Identify which cell holds the provided text, then report its (x, y) central coordinate. 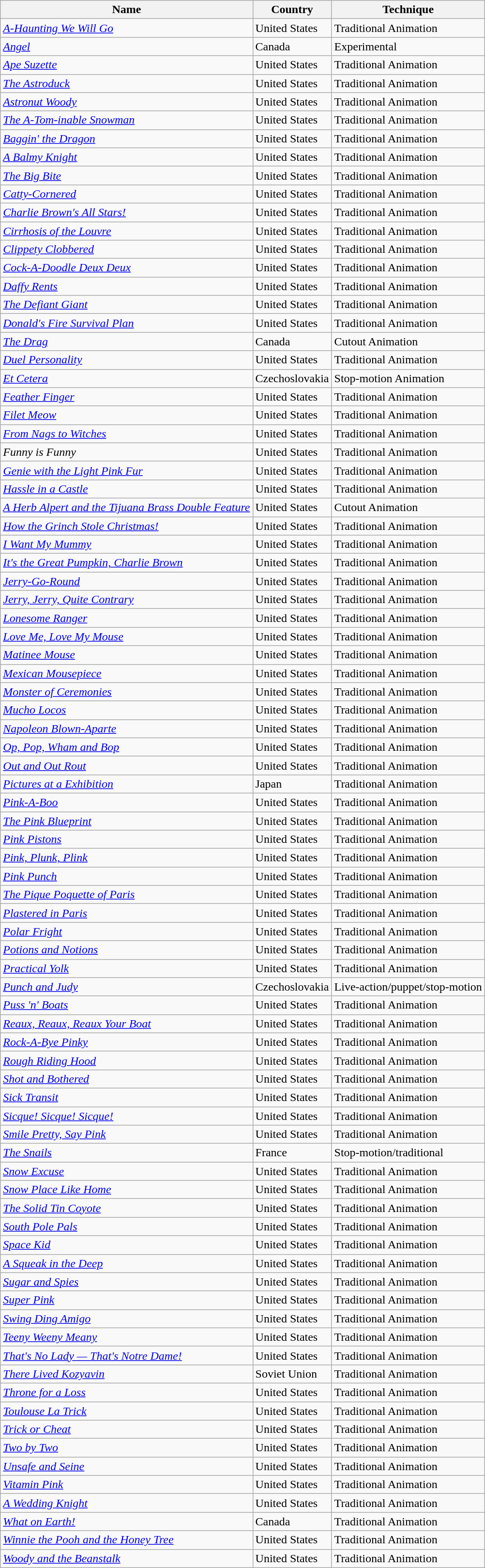
Shot and Bothered (127, 1079)
It's the Great Pumpkin, Charlie Brown (127, 563)
Winnie the Pooh and the Honey Tree (127, 1540)
Clippety Clobbered (127, 249)
Ape Suzette (127, 65)
Trick or Cheat (127, 1429)
Feather Finger (127, 397)
Punch and Judy (127, 987)
The Big Bite (127, 175)
Mexican Mousepiece (127, 673)
The A-Tom-inable Snowman (127, 120)
Pink-A-Boo (127, 802)
Donald's Fire Survival Plan (127, 323)
Mucho Locos (127, 710)
Toulouse La Trick (127, 1411)
Daffy Rents (127, 286)
Teeny Weeny Meany (127, 1337)
Space Kid (127, 1245)
Pink Pistons (127, 839)
Woody and the Beanstalk (127, 1558)
Sicque! Sicque! Sicque! (127, 1116)
Astronut Woody (127, 102)
Live-action/puppet/stop-motion (408, 987)
Baggin' the Dragon (127, 139)
Sugar and Spies (127, 1282)
The Solid Tin Coyote (127, 1208)
Napoleon Blown-Aparte (127, 729)
Duel Personality (127, 360)
Technique (408, 10)
Snow Excuse (127, 1171)
Cirrhosis of the Louvre (127, 231)
Snow Place Like Home (127, 1190)
Plastered in Paris (127, 913)
Monster of Ceremonies (127, 692)
There Lived Kozyavin (127, 1374)
Unsafe and Seine (127, 1466)
Stop-motion Animation (408, 378)
South Pole Pals (127, 1226)
Country (292, 10)
Rock-A-Bye Pinky (127, 1042)
Two by Two (127, 1448)
The Drag (127, 342)
Polar Fright (127, 931)
Rough Riding Hood (127, 1060)
Sick Transit (127, 1097)
The Pique Poquette of Paris (127, 895)
The Defiant Giant (127, 305)
A Balmy Knight (127, 157)
From Nags to Witches (127, 434)
Pink, Plunk, Plink (127, 858)
Love Me, Love My Mouse (127, 637)
The Astroduck (127, 83)
Soviet Union (292, 1374)
Experimental (408, 47)
A-Haunting We Will Go (127, 28)
Op, Pop, Wham and Bop (127, 747)
Japan (292, 784)
Hassle in a Castle (127, 489)
Angel (127, 47)
Practical Yolk (127, 968)
Pictures at a Exhibition (127, 784)
Funny is Funny (127, 452)
Et Cetera (127, 378)
Throne for a Loss (127, 1392)
Jerry-Go-Round (127, 581)
Out and Out Rout (127, 765)
Vitamin Pink (127, 1485)
Matinee Mouse (127, 655)
Filet Meow (127, 415)
Super Pink (127, 1300)
Genie with the Light Pink Fur (127, 470)
Pink Punch (127, 876)
That's No Lady — That's Notre Dame! (127, 1355)
Charlie Brown's All Stars! (127, 212)
Reaux, Reaux, Reaux Your Boat (127, 1024)
The Snails (127, 1153)
What on Earth! (127, 1521)
Smile Pretty, Say Pink (127, 1134)
Name (127, 10)
I Want My Mummy (127, 544)
Jerry, Jerry, Quite Contrary (127, 600)
Stop-motion/traditional (408, 1153)
The Pink Blueprint (127, 821)
Puss 'n' Boats (127, 1005)
A Wedding Knight (127, 1503)
Catty-Cornered (127, 194)
Cock-A-Doodle Deux Deux (127, 268)
A Herb Alpert and the Tijuana Brass Double Feature (127, 507)
How the Grinch Stole Christmas! (127, 526)
Swing Ding Amigo (127, 1319)
France (292, 1153)
Potions and Notions (127, 950)
Lonesome Ranger (127, 618)
A Squeak in the Deep (127, 1263)
